Output the (x, y) coordinate of the center of the cell containing the given text.  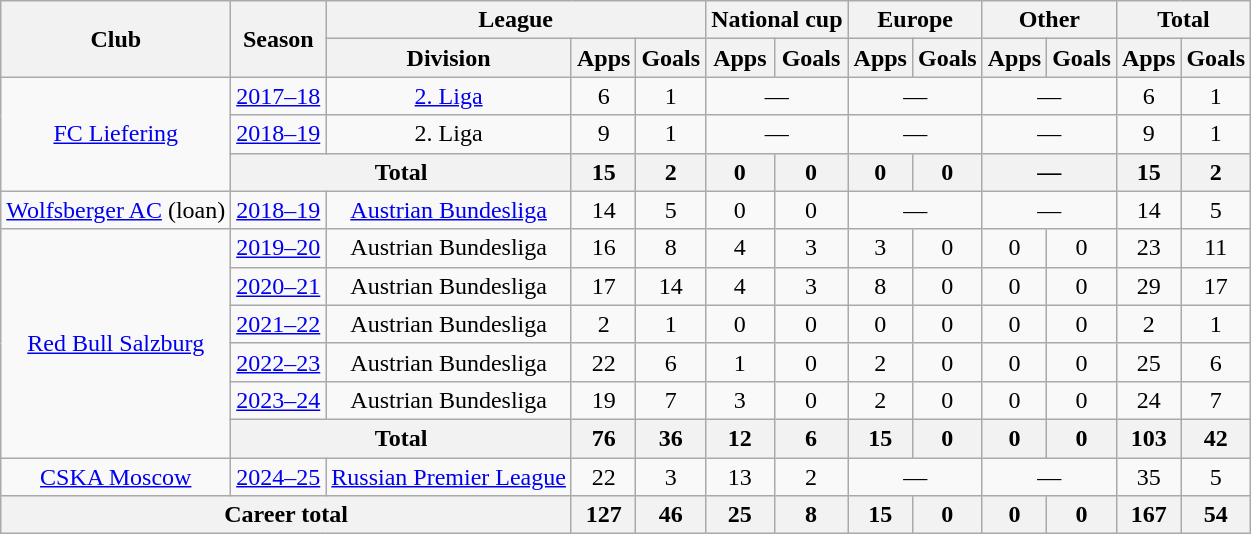
Red Bull Salzburg (116, 343)
2024–25 (278, 477)
29 (1148, 286)
16 (603, 248)
2019–20 (278, 248)
FC Liefering (116, 134)
2020–21 (278, 286)
19 (603, 400)
Career total (286, 515)
Russian Premier League (449, 477)
76 (603, 438)
35 (1148, 477)
24 (1148, 400)
42 (1216, 438)
11 (1216, 248)
2021–22 (278, 324)
23 (1148, 248)
League (516, 20)
54 (1216, 515)
13 (740, 477)
167 (1148, 515)
Other (1049, 20)
127 (603, 515)
Wolfsberger AC (loan) (116, 210)
Season (278, 39)
Division (449, 58)
Europe (915, 20)
2023–24 (278, 400)
Club (116, 39)
46 (671, 515)
National cup (777, 20)
103 (1148, 438)
2017–18 (278, 96)
CSKA Moscow (116, 477)
36 (671, 438)
2022–23 (278, 362)
12 (740, 438)
